Detect which cell encompasses the target text, then output its (x, y) center coordinate. 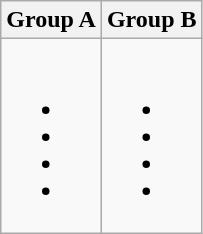
Group A (52, 20)
Group B (152, 20)
